Provide the (X, Y) coordinate of the cell's center where the given text is located.  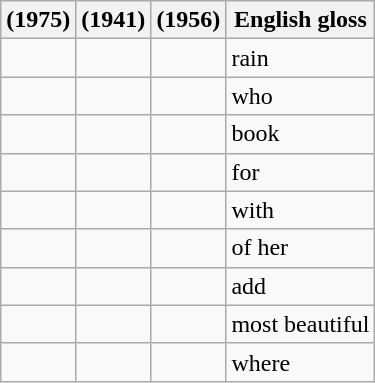
English gloss (300, 20)
of her (300, 248)
(1941) (114, 20)
most beautiful (300, 324)
where (300, 362)
for (300, 172)
who (300, 96)
(1975) (38, 20)
with (300, 210)
(1956) (188, 20)
book (300, 134)
add (300, 286)
rain (300, 58)
